Scan for the cell matching the given text and deliver its [x, y] coordinate at center. 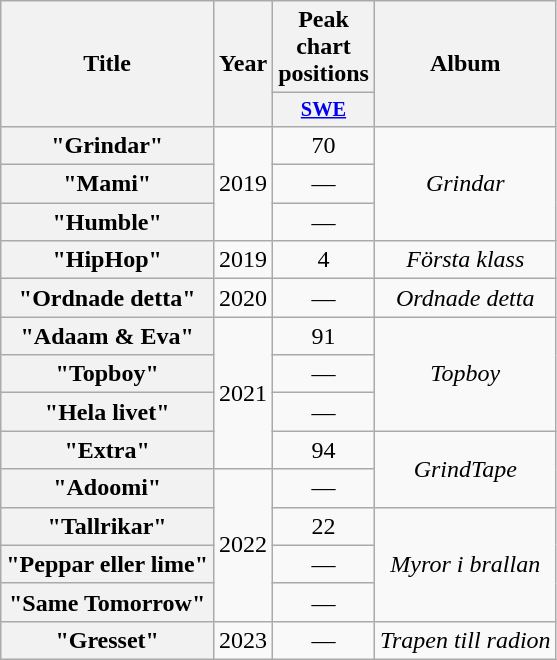
"Extra" [108, 450]
Grindar [465, 183]
"Gresset" [108, 640]
Peak chart positions [324, 47]
"Ordnade detta" [108, 298]
2020 [244, 298]
"Hela livet" [108, 412]
Year [244, 64]
94 [324, 450]
Trapen till radion [465, 640]
"Topboy" [108, 374]
"Same Tomorrow" [108, 602]
GrindTape [465, 469]
Topboy [465, 374]
4 [324, 260]
2022 [244, 545]
Myror i brallan [465, 564]
70 [324, 145]
22 [324, 526]
"Grindar" [108, 145]
"Adoomi" [108, 488]
2021 [244, 393]
"Peppar eller lime" [108, 564]
Första klass [465, 260]
"Tallrikar" [108, 526]
"Mami" [108, 184]
Album [465, 64]
91 [324, 336]
2023 [244, 640]
Title [108, 64]
"Adaam & Eva" [108, 336]
Ordnade detta [465, 298]
SWE [324, 110]
"HipHop" [108, 260]
"Humble" [108, 222]
